Capture the cell that displays the provided text and extract its (X, Y) central coordinate. 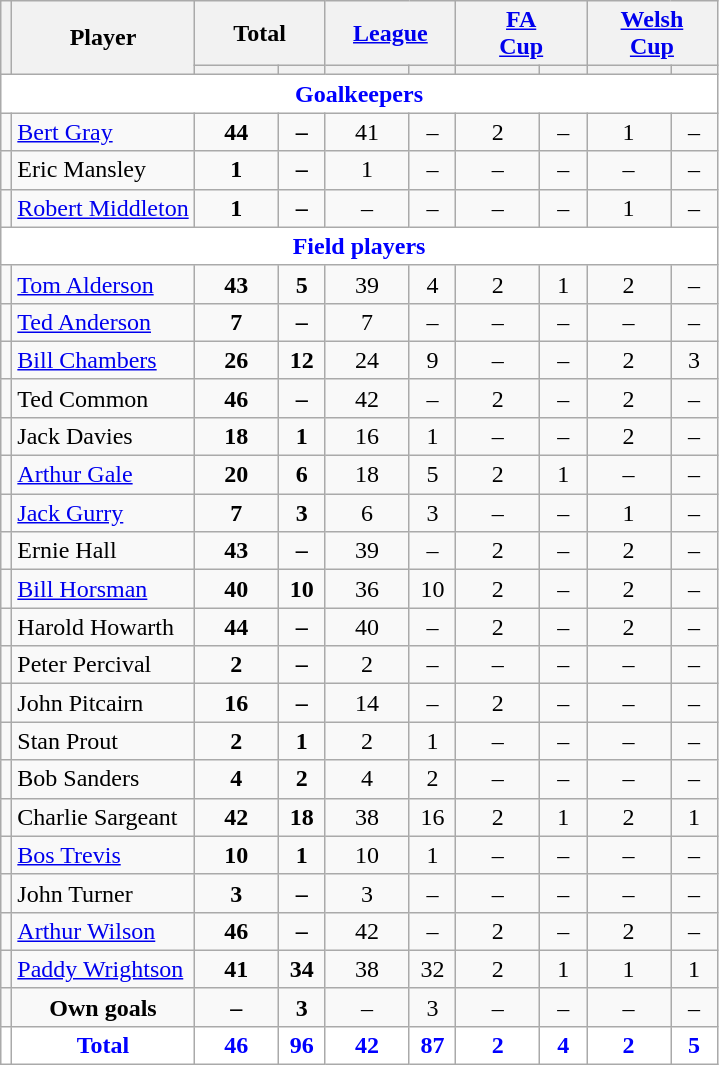
Bill Chambers (103, 360)
Jack Davies (103, 437)
34 (302, 969)
Player (103, 38)
24 (367, 360)
Ted Common (103, 398)
20 (236, 475)
Paddy Wrightson (103, 969)
Bos Trevis (103, 855)
Harold Howarth (103, 627)
26 (236, 360)
Eric Mansley (103, 170)
Arthur Wilson (103, 931)
32 (432, 969)
Stan Prout (103, 741)
12 (302, 360)
Bill Horsman (103, 589)
Peter Percival (103, 665)
John Pitcairn (103, 703)
Ted Anderson (103, 322)
Tom Alderson (103, 284)
FACup (522, 34)
Ernie Hall (103, 551)
9 (432, 360)
League (390, 34)
Jack Gurry (103, 513)
John Turner (103, 893)
Field players (360, 246)
14 (367, 703)
96 (302, 1046)
36 (367, 589)
Goalkeepers (360, 94)
87 (432, 1046)
Arthur Gale (103, 475)
Robert Middleton (103, 208)
WelshCup (652, 34)
Own goals (103, 1007)
Bert Gray (103, 132)
Bob Sanders (103, 779)
Charlie Sargeant (103, 817)
